Extract the [x, y] coordinate from the center of the cell holding the provided text.  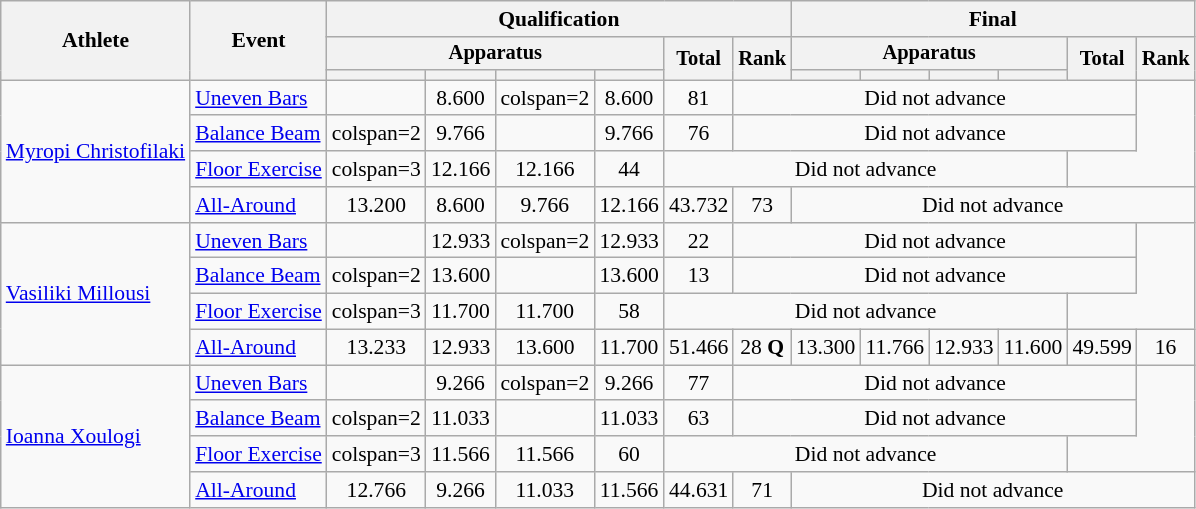
73 [762, 205]
Ioanna Xoulogi [96, 436]
81 [698, 98]
12.766 [376, 490]
51.466 [698, 348]
Event [258, 40]
63 [698, 419]
28 Q [762, 348]
16 [1166, 348]
44.631 [698, 490]
58 [628, 312]
11.600 [1034, 348]
11.766 [894, 348]
49.599 [1102, 348]
Myropi Christofilaki [96, 151]
Final [992, 19]
71 [762, 490]
22 [698, 241]
Athlete [96, 40]
77 [698, 383]
13.233 [376, 348]
60 [628, 454]
Qualification [559, 19]
76 [698, 134]
44 [628, 169]
13.200 [376, 205]
13.300 [826, 348]
43.732 [698, 205]
13 [698, 276]
Vasiliki Millousi [96, 294]
